From the cell containing the given text, extract its center point as (X, Y) coordinate. 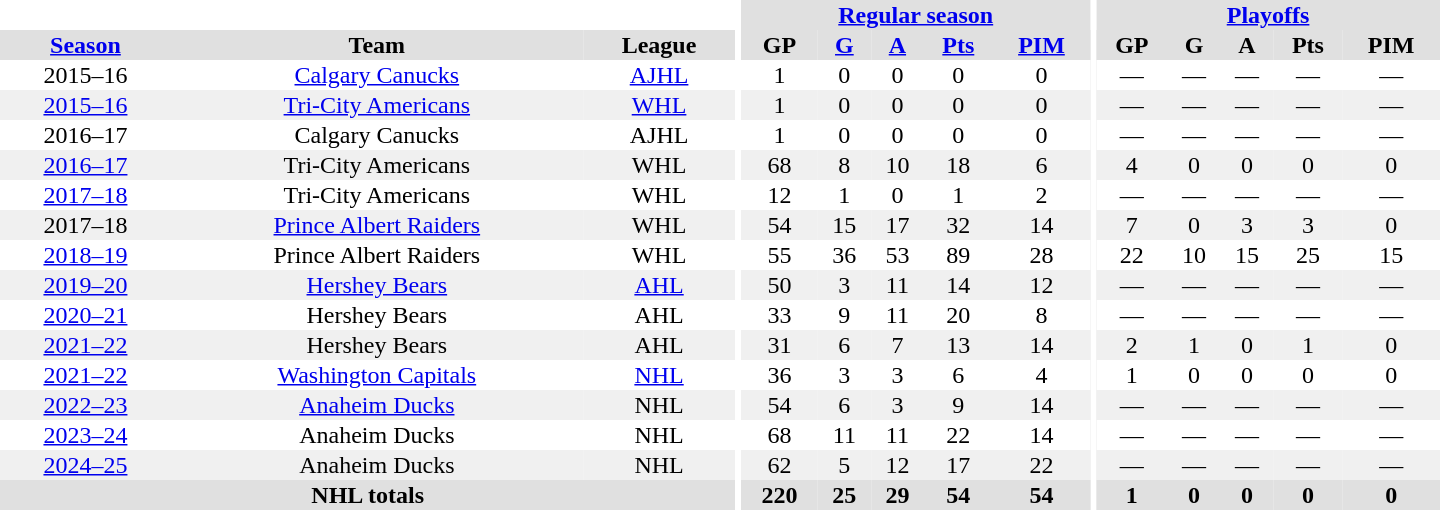
2018–19 (86, 255)
55 (780, 255)
53 (898, 255)
League (660, 45)
Team (377, 45)
2023–24 (86, 435)
2020–21 (86, 315)
20 (958, 315)
Washington Capitals (377, 375)
62 (780, 465)
18 (958, 165)
50 (780, 285)
33 (780, 315)
Playoffs (1268, 15)
29 (898, 495)
89 (958, 255)
31 (780, 345)
2024–25 (86, 465)
NHL totals (368, 495)
5 (844, 465)
Season (86, 45)
2019–20 (86, 285)
Regular season (916, 15)
28 (1042, 255)
13 (958, 345)
32 (958, 225)
220 (780, 495)
2022–23 (86, 405)
